Identify which cell holds the provided text, then report its (x, y) central coordinate. 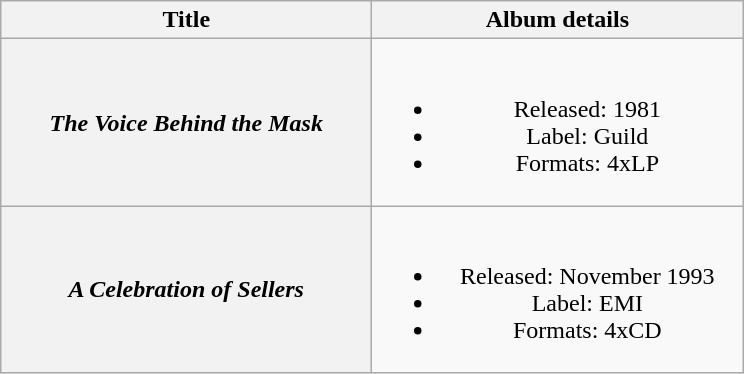
A Celebration of Sellers (186, 290)
Released: 1981Label: GuildFormats: 4xLP (558, 122)
The Voice Behind the Mask (186, 122)
Released: November 1993Label: EMIFormats: 4xCD (558, 290)
Album details (558, 20)
Title (186, 20)
